Scan for the cell matching the given text and deliver its [X, Y] coordinate at center. 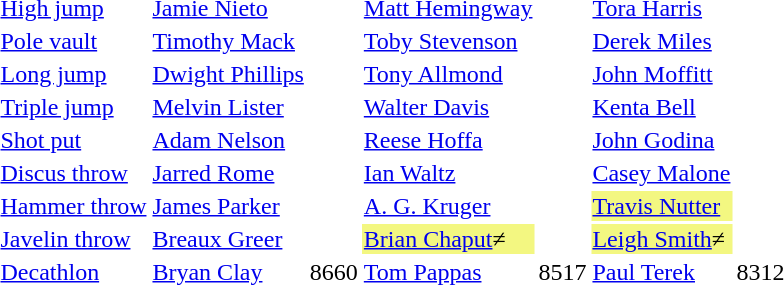
Brian Chaput≠ [448, 239]
Ian Waltz [448, 173]
Adam Nelson [228, 140]
Melvin Lister [228, 107]
John Moffitt [662, 74]
Reese Hoffa [448, 140]
Timothy Mack [228, 41]
Kenta Bell [662, 107]
Derek Miles [662, 41]
Tony Allmond [448, 74]
A. G. Kruger [448, 206]
Travis Nutter [662, 206]
Toby Stevenson [448, 41]
Breaux Greer [228, 239]
John Godina [662, 140]
Jarred Rome [228, 173]
Leigh Smith≠ [662, 239]
James Parker [228, 206]
Walter Davis [448, 107]
Dwight Phillips [228, 74]
Casey Malone [662, 173]
